Determine the [x, y] coordinate at the center of the cell enclosing the given text.  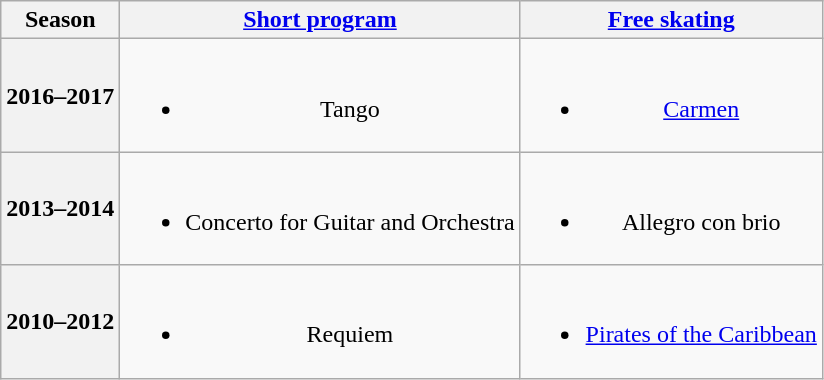
Concerto for Guitar and Orchestra [320, 208]
2010–2012 [60, 322]
Tango [320, 96]
2013–2014 [60, 208]
Short program [320, 20]
Free skating [671, 20]
Season [60, 20]
Carmen [671, 96]
Pirates of the Caribbean [671, 322]
Requiem [320, 322]
2016–2017 [60, 96]
Allegro con brio [671, 208]
